Find where the given text appears and provide that cell's center as (X, Y) coordinate. 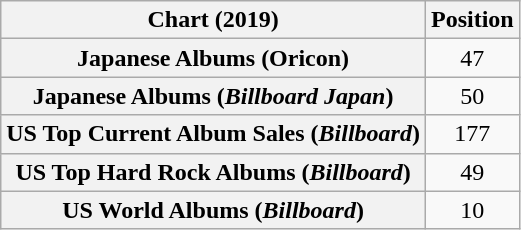
US Top Current Album Sales (Billboard) (214, 134)
177 (472, 134)
US Top Hard Rock Albums (Billboard) (214, 172)
Japanese Albums (Billboard Japan) (214, 96)
50 (472, 96)
49 (472, 172)
47 (472, 58)
US World Albums (Billboard) (214, 210)
Chart (2019) (214, 20)
10 (472, 210)
Position (472, 20)
Japanese Albums (Oricon) (214, 58)
